Output the (x, y) coordinate of the center of the cell containing the given text.  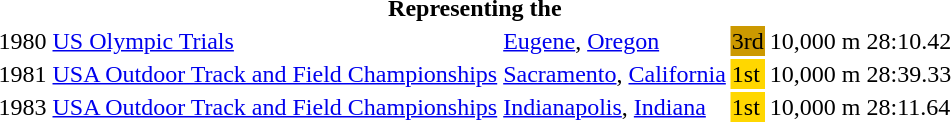
US Olympic Trials (275, 41)
Eugene, Oregon (615, 41)
Sacramento, California (615, 74)
Indianapolis, Indiana (615, 107)
3rd (748, 41)
